Pinpoint the cell where the given text exists, returning its [x, y] midpoint coordinate. 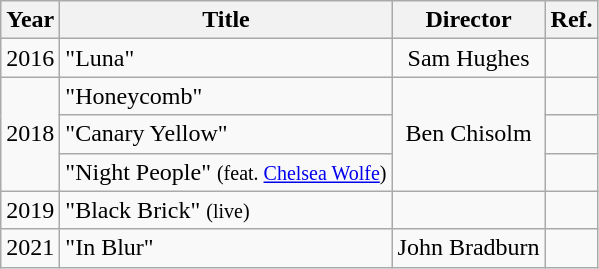
"Black Brick" (live) [226, 210]
Sam Hughes [468, 58]
"In Blur" [226, 248]
Ben Chisolm [468, 134]
"Luna" [226, 58]
2016 [30, 58]
John Bradburn [468, 248]
"Honeycomb" [226, 96]
"Canary Yellow" [226, 134]
"Night People" (feat. Chelsea Wolfe) [226, 172]
Ref. [572, 20]
Title [226, 20]
2018 [30, 134]
2019 [30, 210]
Year [30, 20]
Director [468, 20]
2021 [30, 248]
